Return the (X, Y) coordinate for the center point of the cell that contains the specified text.  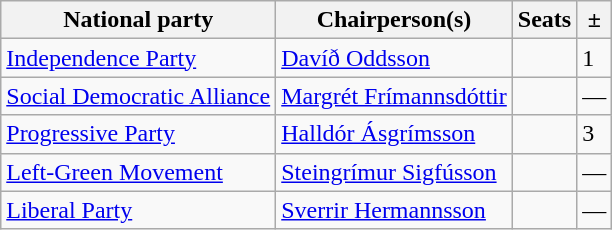
Independence Party (138, 58)
± (594, 20)
Steingrímur Sigfússon (394, 172)
Sverrir Hermannsson (394, 210)
Seats (544, 20)
Social Democratic Alliance (138, 96)
Left-Green Movement (138, 172)
1 (594, 58)
3 (594, 134)
Progressive Party (138, 134)
Chairperson(s) (394, 20)
Margrét Frímannsdóttir (394, 96)
Davíð Oddsson (394, 58)
National party (138, 20)
Halldór Ásgrímsson (394, 134)
Liberal Party (138, 210)
